Determine the (x, y) coordinate at the center of the cell enclosing the given text.  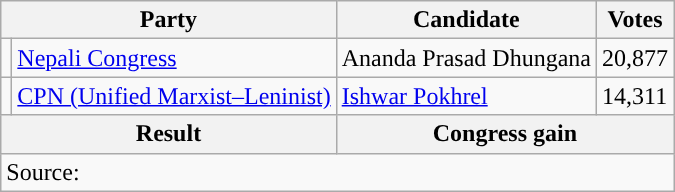
Congress gain (504, 134)
Ananda Prasad Dhungana (466, 58)
20,877 (636, 58)
Result (168, 134)
Party (168, 20)
CPN (Unified Marxist–Leninist) (174, 96)
Candidate (466, 20)
14,311 (636, 96)
Source: (338, 172)
Ishwar Pokhrel (466, 96)
Votes (636, 20)
Nepali Congress (174, 58)
